Return [X, Y] of the center of cell containing provided text 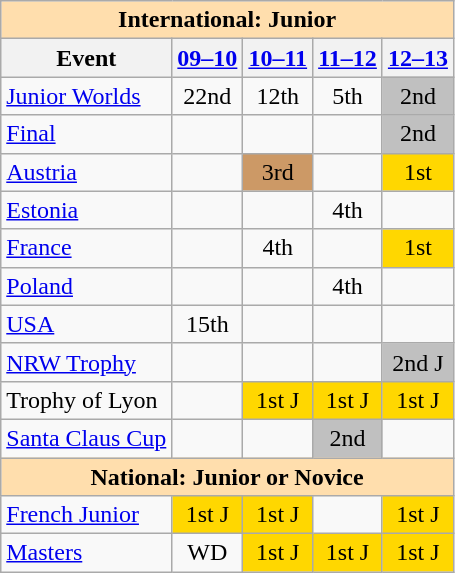
15th [208, 324]
5th [348, 96]
National: Junior or Novice [228, 477]
Event [86, 58]
International: Junior [228, 20]
Masters [86, 553]
Estonia [86, 210]
USA [86, 324]
NRW Trophy [86, 362]
22nd [208, 96]
Austria [86, 172]
3rd [278, 172]
Santa Claus Cup [86, 438]
Junior Worlds [86, 96]
France [86, 248]
12–13 [418, 58]
WD [208, 553]
Trophy of Lyon [86, 400]
French Junior [86, 515]
09–10 [208, 58]
10–11 [278, 58]
2nd J [418, 362]
11–12 [348, 58]
Poland [86, 286]
12th [278, 96]
Final [86, 134]
